Scan for the cell matching the given text and deliver its [x, y] coordinate at center. 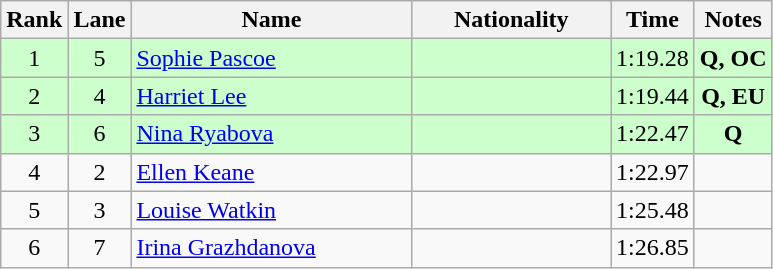
Lane [100, 20]
Q, OC [733, 58]
7 [100, 248]
1 [34, 58]
1:19.44 [653, 96]
1:22.47 [653, 134]
Louise Watkin [272, 210]
Notes [733, 20]
Q, EU [733, 96]
Q [733, 134]
1:22.97 [653, 172]
Ellen Keane [272, 172]
Nina Ryabova [272, 134]
Nationality [512, 20]
1:25.48 [653, 210]
Rank [34, 20]
Irina Grazhdanova [272, 248]
Sophie Pascoe [272, 58]
Time [653, 20]
1:26.85 [653, 248]
Harriet Lee [272, 96]
Name [272, 20]
1:19.28 [653, 58]
